From the cell containing the given text, extract its center point as [x, y] coordinate. 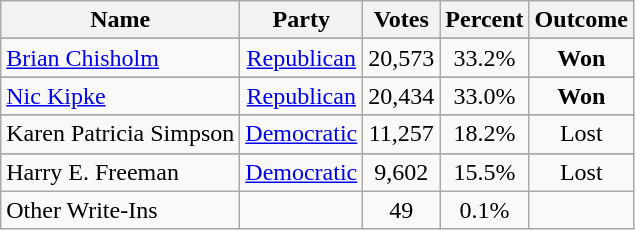
33.0% [484, 96]
Nic Kipke [120, 96]
Karen Patricia Simpson [120, 134]
Votes [402, 20]
Party [302, 20]
0.1% [484, 210]
11,257 [402, 134]
49 [402, 210]
Brian Chisholm [120, 58]
20,434 [402, 96]
18.2% [484, 134]
Name [120, 20]
33.2% [484, 58]
Harry E. Freeman [120, 172]
15.5% [484, 172]
20,573 [402, 58]
Outcome [581, 20]
Percent [484, 20]
9,602 [402, 172]
Other Write-Ins [120, 210]
